Output the [X, Y] coordinate of the center of the cell containing the given text.  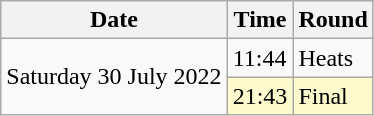
11:44 [260, 58]
Date [114, 20]
21:43 [260, 96]
Heats [333, 58]
Final [333, 96]
Round [333, 20]
Saturday 30 July 2022 [114, 77]
Time [260, 20]
